Determine the (X, Y) coordinate at the center of the cell enclosing the given text.  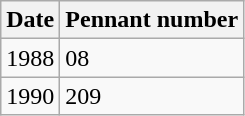
1990 (30, 96)
1988 (30, 58)
Date (30, 20)
Pennant number (152, 20)
209 (152, 96)
08 (152, 58)
